Provide the [X, Y] coordinate of the cell's center where the given text is located.  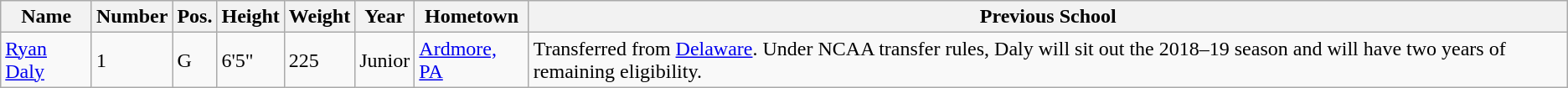
225 [319, 60]
Hometown [472, 17]
Weight [319, 17]
6'5" [250, 60]
Transferred from Delaware. Under NCAA transfer rules, Daly will sit out the 2018–19 season and will have two years of remaining eligibility. [1048, 60]
1 [132, 60]
Name [47, 17]
Ardmore, PA [472, 60]
Junior [385, 60]
Pos. [194, 17]
Year [385, 17]
Number [132, 17]
Ryan Daly [47, 60]
Height [250, 17]
G [194, 60]
Previous School [1048, 17]
